Identify which cell holds the provided text, then report its (X, Y) central coordinate. 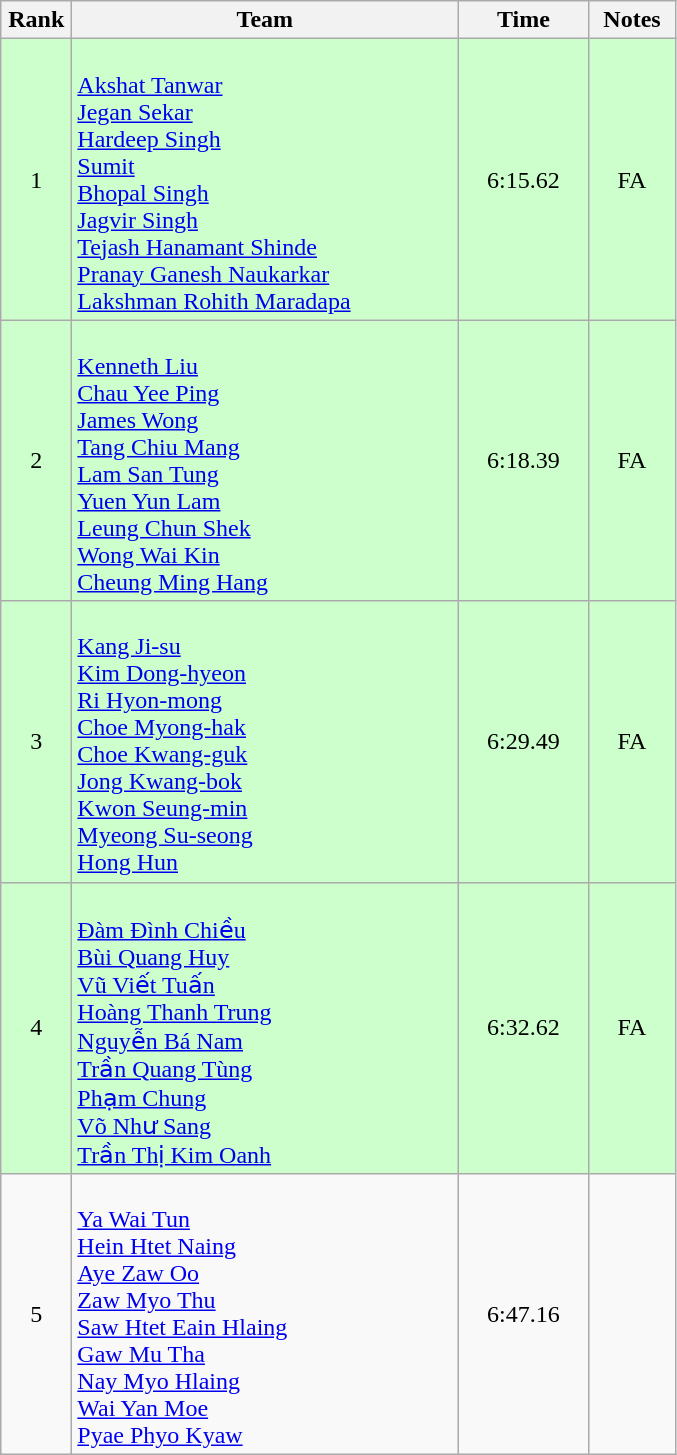
Time (524, 20)
Ya Wai TunHein Htet NaingAye Zaw OoZaw Myo ThuSaw Htet Eain HlaingGaw Mu ThaNay Myo HlaingWai Yan MoePyae Phyo Kyaw (265, 1314)
6:32.62 (524, 1028)
Notes (632, 20)
Akshat TanwarJegan SekarHardeep SinghSumitBhopal SinghJagvir SinghTejash Hanamant ShindePranay Ganesh NaukarkarLakshman Rohith Maradapa (265, 180)
5 (36, 1314)
Kenneth LiuChau Yee PingJames WongTang Chiu MangLam San TungYuen Yun LamLeung Chun ShekWong Wai KinCheung Ming Hang (265, 460)
6:29.49 (524, 742)
Team (265, 20)
3 (36, 742)
Đàm Đình ChiềuBùi Quang HuyVũ Viết TuấnHoàng Thanh TrungNguyễn Bá NamTrần Quang TùngPhạm ChungVõ Như SangTrần Thị Kim Oanh (265, 1028)
1 (36, 180)
Rank (36, 20)
Kang Ji-suKim Dong-hyeonRi Hyon-mongChoe Myong-hakChoe Kwang-gukJong Kwang-bokKwon Seung-minMyeong Su-seongHong Hun (265, 742)
2 (36, 460)
4 (36, 1028)
6:47.16 (524, 1314)
6:18.39 (524, 460)
6:15.62 (524, 180)
